Find where the given text appears and provide that cell's center as (x, y) coordinate. 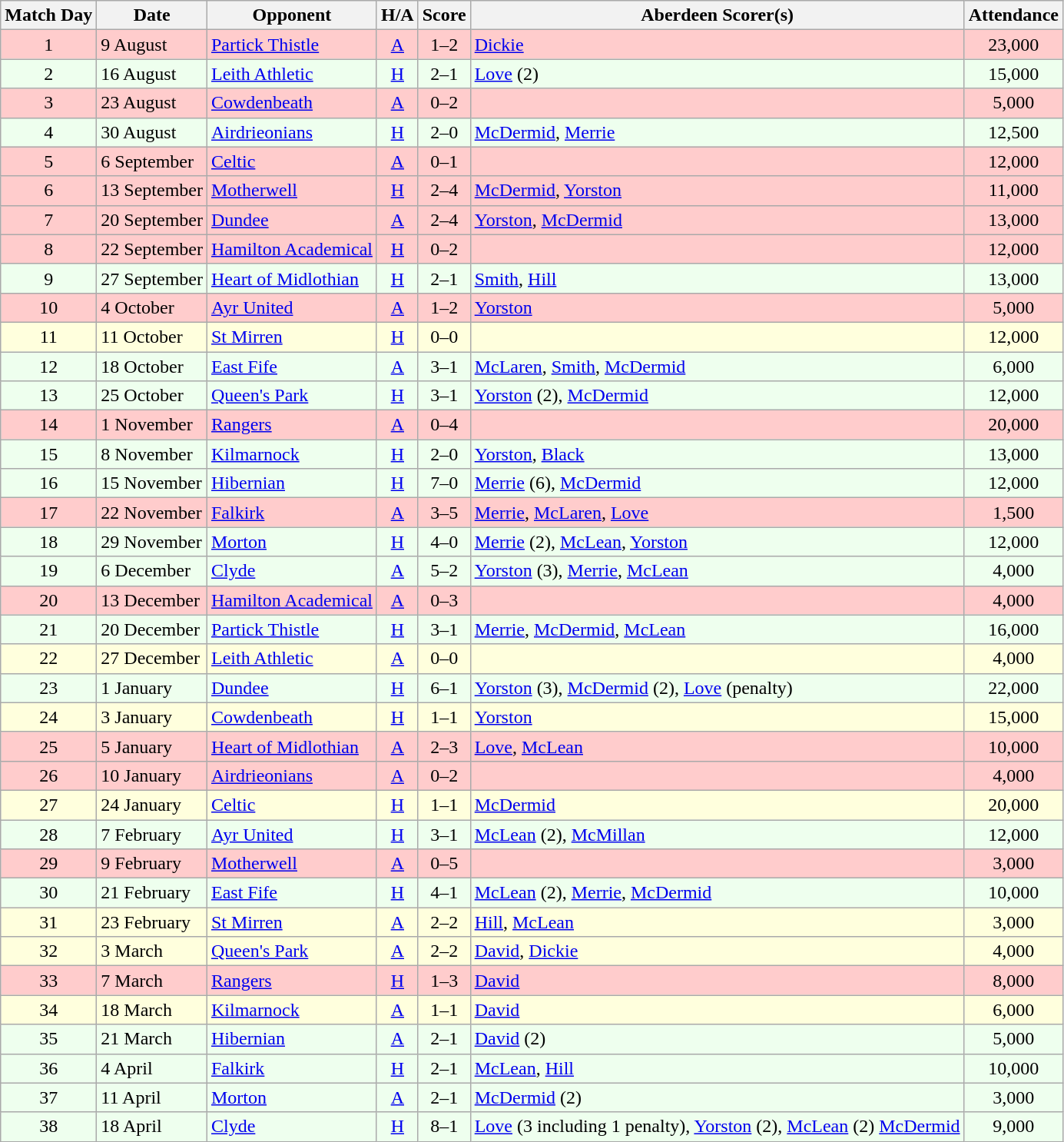
22 (49, 659)
10 (49, 307)
18 March (152, 1010)
11 (49, 337)
Yorston, Black (718, 454)
11,000 (1013, 191)
0–5 (444, 864)
25 (49, 746)
7–0 (444, 483)
35 (49, 1039)
23 (49, 688)
12 (49, 367)
15 November (152, 483)
4 April (152, 1068)
4–0 (444, 542)
9 February (152, 864)
30 August (152, 132)
2–3 (444, 746)
Yorston, McDermid (718, 220)
McLaren, Smith, McDermid (718, 367)
24 January (152, 805)
Yorston (3), McDermid (2), Love (penalty) (718, 688)
18 (49, 542)
McDermid, Merrie (718, 132)
6–1 (444, 688)
21 March (152, 1039)
6 September (152, 161)
26 (49, 775)
4 October (152, 307)
Yorston (2), McDermid (718, 396)
Love, McLean (718, 746)
29 November (152, 542)
10 January (152, 775)
24 (49, 717)
7 March (152, 981)
9,000 (1013, 1127)
3–5 (444, 513)
30 (49, 893)
27 (49, 805)
16 (49, 483)
0–1 (444, 161)
Score (444, 15)
13 (49, 396)
15 (49, 454)
6 (49, 191)
20 September (152, 220)
Love (3 including 1 penalty), Yorston (2), McLean (2) McDermid (718, 1127)
32 (49, 951)
Love (2) (718, 74)
Merrie, McDermid, McLean (718, 629)
5 (49, 161)
0–3 (444, 600)
1 (49, 45)
8 November (152, 454)
20 (49, 600)
7 (49, 220)
Smith, Hill (718, 278)
6 December (152, 571)
McDermid (2) (718, 1097)
11 April (152, 1097)
17 (49, 513)
29 (49, 864)
27 September (152, 278)
25 October (152, 396)
5–2 (444, 571)
8 (49, 249)
11 October (152, 337)
14 (49, 425)
4 (49, 132)
0–4 (444, 425)
13 December (152, 600)
21 (49, 629)
22 September (152, 249)
Yorston (3), Merrie, McLean (718, 571)
9 (49, 278)
8,000 (1013, 981)
Merrie, McLaren, Love (718, 513)
12,500 (1013, 132)
McDermid, Yorston (718, 191)
22 November (152, 513)
4–1 (444, 893)
22,000 (1013, 688)
31 (49, 922)
23,000 (1013, 45)
1–3 (444, 981)
18 April (152, 1127)
27 December (152, 659)
13 September (152, 191)
3 March (152, 951)
Dickie (718, 45)
7 February (152, 834)
9 August (152, 45)
23 August (152, 103)
19 (49, 571)
18 October (152, 367)
37 (49, 1097)
34 (49, 1010)
23 February (152, 922)
McLean, Hill (718, 1068)
Merrie (6), McDermid (718, 483)
Merrie (2), McLean, Yorston (718, 542)
38 (49, 1127)
Aberdeen Scorer(s) (718, 15)
Date (152, 15)
36 (49, 1068)
Match Day (49, 15)
16,000 (1013, 629)
David, Dickie (718, 951)
5 January (152, 746)
20 December (152, 629)
1 January (152, 688)
McDermid (718, 805)
Opponent (292, 15)
1 November (152, 425)
McLean (2), McMillan (718, 834)
3 January (152, 717)
3 (49, 103)
8–1 (444, 1127)
33 (49, 981)
28 (49, 834)
21 February (152, 893)
16 August (152, 74)
H/A (397, 15)
2 (49, 74)
Attendance (1013, 15)
McLean (2), Merrie, McDermid (718, 893)
David (2) (718, 1039)
Hill, McLean (718, 922)
1,500 (1013, 513)
